Identify which cell holds the provided text, then report its (X, Y) central coordinate. 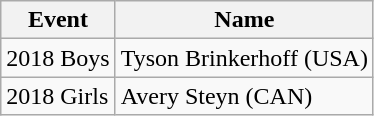
2018 Boys (58, 58)
Name (244, 20)
Event (58, 20)
Tyson Brinkerhoff (USA) (244, 58)
2018 Girls (58, 96)
Avery Steyn (CAN) (244, 96)
